Locate the cell with the specified text and output its [x, y] center coordinate. 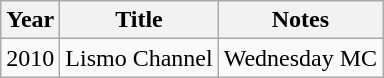
Wednesday MC [300, 58]
Notes [300, 20]
Title [139, 20]
Year [30, 20]
2010 [30, 58]
Lismo Channel [139, 58]
